Identify which cell holds the provided text, then report its [x, y] central coordinate. 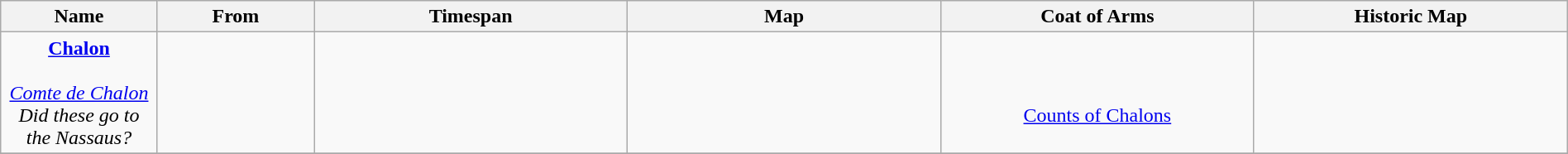
Counts of Chalons [1097, 93]
Historic Map [1411, 17]
ChalonComte de Chalon Did these go to the Nassaus? [79, 93]
Map [784, 17]
Coat of Arms [1097, 17]
Name [79, 17]
From [235, 17]
Timespan [471, 17]
